Locate the cell with the specified text and output its [X, Y] center coordinate. 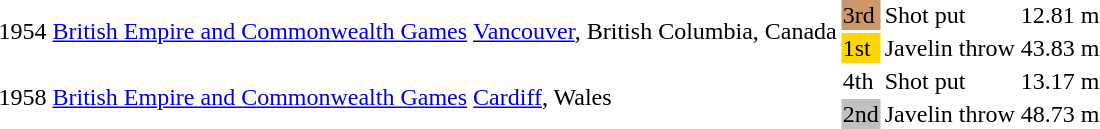
3rd [860, 15]
4th [860, 81]
Vancouver, British Columbia, Canada [656, 32]
2nd [860, 114]
1st [860, 48]
Cardiff, Wales [656, 98]
